Return the (X, Y) coordinate for the center point of the cell that contains the specified text.  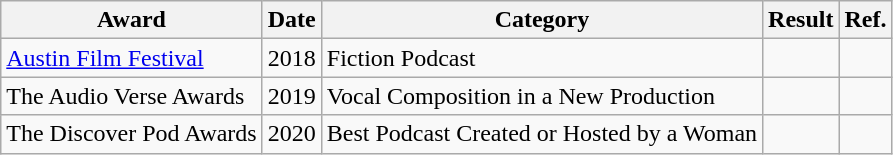
Date (292, 20)
The Discover Pod Awards (132, 134)
2018 (292, 58)
Vocal Composition in a New Production (542, 96)
Category (542, 20)
Fiction Podcast (542, 58)
Result (801, 20)
Award (132, 20)
Ref. (866, 20)
The Audio Verse Awards (132, 96)
2020 (292, 134)
2019 (292, 96)
Best Podcast Created or Hosted by a Woman (542, 134)
Austin Film Festival (132, 58)
